Determine the (X, Y) coordinate at the center of the cell enclosing the given text.  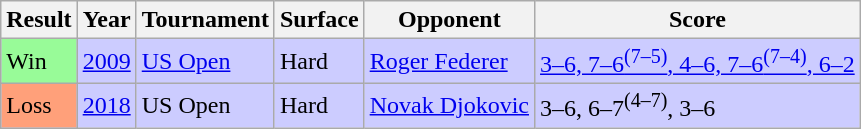
2009 (106, 62)
Tournament (205, 20)
Win (39, 62)
Roger Federer (449, 62)
Year (106, 20)
Novak Djokovic (449, 106)
2018 (106, 106)
Result (39, 20)
Score (698, 20)
Loss (39, 106)
3–6, 7–6(7–5), 4–6, 7–6(7–4), 6–2 (698, 62)
Opponent (449, 20)
3–6, 6–7(4–7), 3–6 (698, 106)
Surface (319, 20)
